For the text-containing cell, return its midpoint in [X, Y] coordinate format. 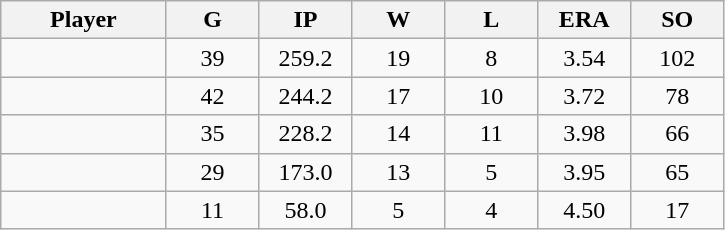
13 [398, 172]
66 [678, 134]
G [212, 20]
244.2 [306, 96]
29 [212, 172]
42 [212, 96]
ERA [584, 20]
L [492, 20]
39 [212, 58]
3.72 [584, 96]
4 [492, 210]
8 [492, 58]
14 [398, 134]
SO [678, 20]
3.95 [584, 172]
102 [678, 58]
Player [84, 20]
65 [678, 172]
19 [398, 58]
3.98 [584, 134]
W [398, 20]
IP [306, 20]
228.2 [306, 134]
35 [212, 134]
10 [492, 96]
173.0 [306, 172]
259.2 [306, 58]
3.54 [584, 58]
78 [678, 96]
58.0 [306, 210]
4.50 [584, 210]
